Provide the [X, Y] coordinate of the cell's center where the given text is located.  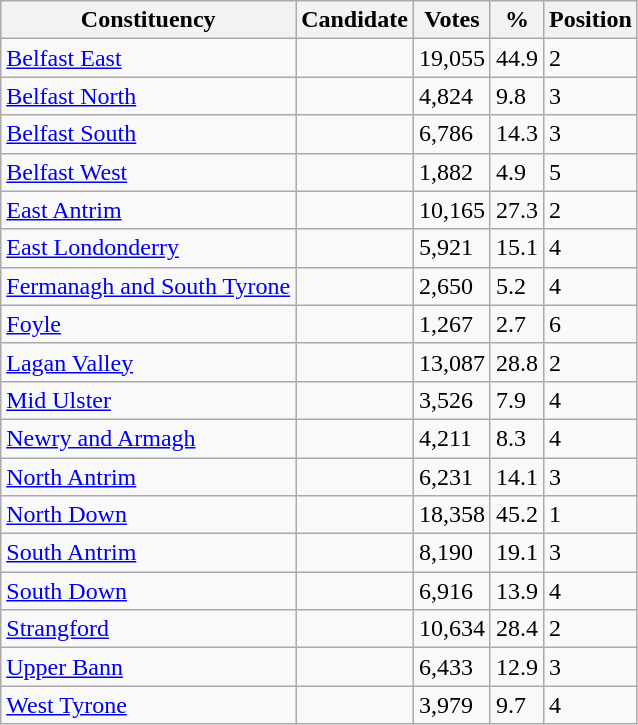
Strangford [148, 629]
13.9 [516, 591]
Newry and Armagh [148, 438]
3,979 [452, 705]
2.7 [516, 324]
1,267 [452, 324]
Foyle [148, 324]
North Antrim [148, 477]
Belfast South [148, 134]
Votes [452, 20]
6,786 [452, 134]
East Londonderry [148, 248]
Candidate [355, 20]
6,433 [452, 667]
Constituency [148, 20]
Fermanagh and South Tyrone [148, 286]
27.3 [516, 210]
8,190 [452, 553]
East Antrim [148, 210]
12.9 [516, 667]
5 [591, 172]
4,824 [452, 96]
44.9 [516, 58]
6 [591, 324]
2,650 [452, 286]
8.3 [516, 438]
6,916 [452, 591]
5.2 [516, 286]
Belfast West [148, 172]
14.3 [516, 134]
15.1 [516, 248]
% [516, 20]
3,526 [452, 400]
Belfast East [148, 58]
Position [591, 20]
19,055 [452, 58]
9.7 [516, 705]
Lagan Valley [148, 362]
Upper Bann [148, 667]
Belfast North [148, 96]
4.9 [516, 172]
South Down [148, 591]
Mid Ulster [148, 400]
6,231 [452, 477]
5,921 [452, 248]
18,358 [452, 515]
45.2 [516, 515]
1,882 [452, 172]
28.8 [516, 362]
North Down [148, 515]
7.9 [516, 400]
10,165 [452, 210]
South Antrim [148, 553]
14.1 [516, 477]
West Tyrone [148, 705]
19.1 [516, 553]
4,211 [452, 438]
13,087 [452, 362]
1 [591, 515]
9.8 [516, 96]
28.4 [516, 629]
10,634 [452, 629]
